Search for the cell housing the specified text and yield its [X, Y] center coordinate. 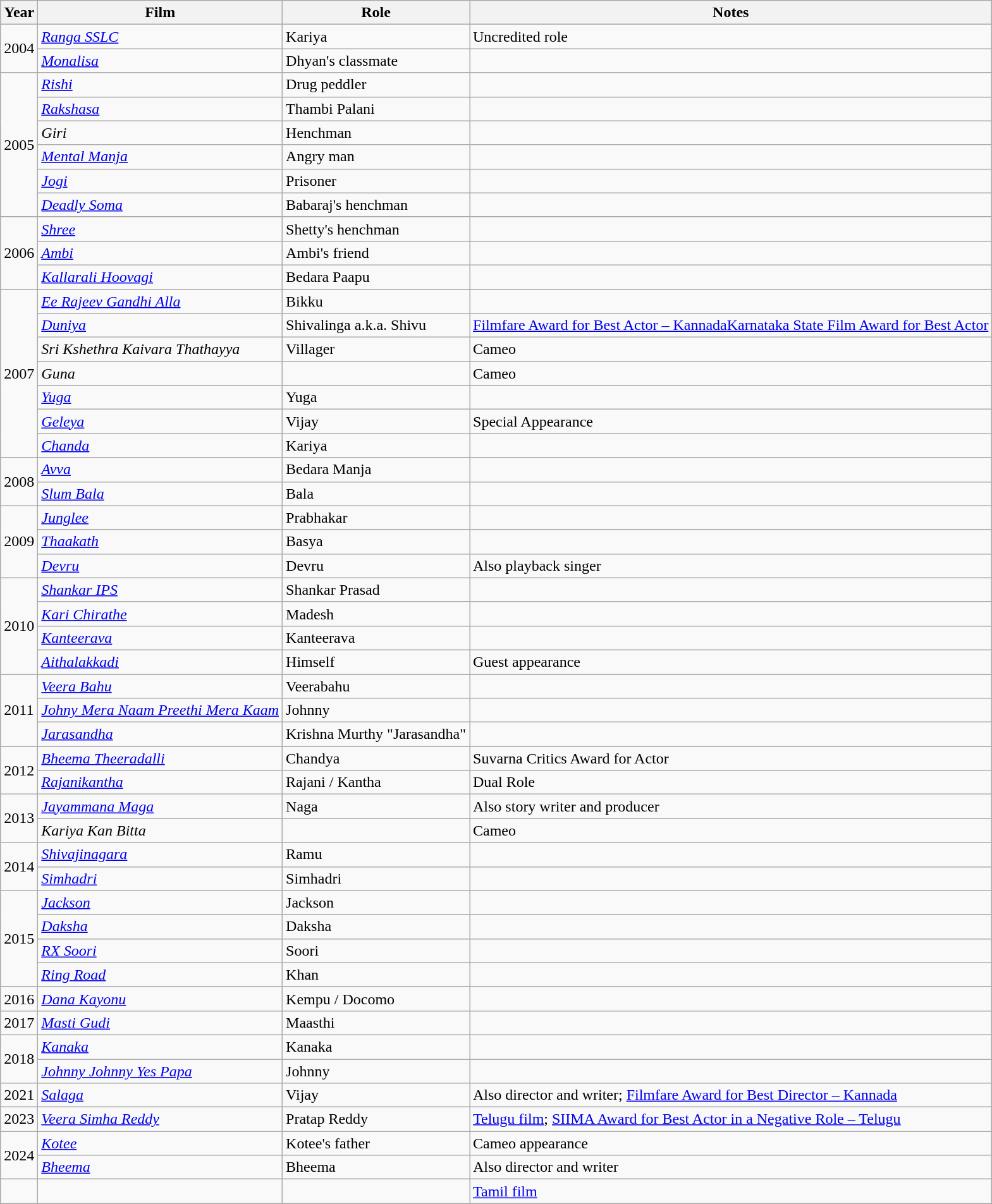
Shetty's henchman [376, 229]
Suvarna Critics Award for Actor [730, 758]
Khan [376, 975]
Filmfare Award for Best Actor – KannadaKarnataka State Film Award for Best Actor [730, 325]
2008 [19, 482]
Guest appearance [730, 662]
Ring Road [161, 975]
Mental Manja [161, 157]
Rakshasa [161, 109]
Babaraj's henchman [376, 205]
2024 [19, 1155]
Shivalinga a.k.a. Shivu [376, 325]
Krishna Murthy "Jarasandha" [376, 734]
Veerabahu [376, 686]
Special Appearance [730, 422]
Shivajinagara [161, 854]
Year [19, 13]
Cameo appearance [730, 1143]
2011 [19, 710]
2021 [19, 1095]
Bikku [376, 301]
Bheema Theeradalli [161, 758]
Ramu [376, 854]
Shankar Prasad [376, 590]
Bedara Manja [376, 470]
Aithalakkadi [161, 662]
Ambi [161, 253]
Kotee [161, 1143]
Dhyan's classmate [376, 61]
Jogi [161, 181]
Veera Bahu [161, 686]
Tamil film [730, 1191]
Kari Chirathe [161, 614]
Sri Kshethra Kaivara Thathayya [161, 350]
Telugu film; SIIMA Award for Best Actor in a Negative Role – Telugu [730, 1119]
Kempu / Docomo [376, 999]
Shankar IPS [161, 590]
Slum Bala [161, 494]
2005 [19, 145]
2017 [19, 1023]
Also director and writer; Filmfare Award for Best Director – Kannada [730, 1095]
Chandya [376, 758]
Himself [376, 662]
Prabhakar [376, 518]
Thaakath [161, 542]
Jarasandha [161, 734]
Angry man [376, 157]
Pratap Reddy [376, 1119]
Veera Simha Reddy [161, 1119]
Deadly Soma [161, 205]
Dual Role [730, 782]
Dana Kayonu [161, 999]
Monalisa [161, 61]
Also playback singer [730, 566]
RX Soori [161, 951]
Naga [376, 806]
Also story writer and producer [730, 806]
Prisoner [376, 181]
Kallarali Hoovagi [161, 277]
Maasthi [376, 1023]
Ranga SSLC [161, 37]
Villager [376, 350]
Basya [376, 542]
Giri [161, 133]
2007 [19, 374]
Notes [730, 13]
Rajanikantha [161, 782]
2014 [19, 867]
2006 [19, 253]
Drug peddler [376, 85]
Junglee [161, 518]
Avva [161, 470]
Madesh [376, 614]
2023 [19, 1119]
2012 [19, 770]
Geleya [161, 422]
Ambi's friend [376, 253]
2018 [19, 1059]
Johny Mera Naam Preethi Mera Kaam [161, 710]
Rajani / Kantha [376, 782]
Johnny Johnny Yes Papa [161, 1071]
Role [376, 13]
Soori [376, 951]
Guna [161, 374]
Chanda [161, 446]
Thambi Palani [376, 109]
Rishi [161, 85]
Salaga [161, 1095]
Also director and writer [730, 1167]
Ee Rajeev Gandhi Alla [161, 301]
Duniya [161, 325]
2016 [19, 999]
Henchman [376, 133]
2009 [19, 542]
Jayammana Maga [161, 806]
Film [161, 13]
2010 [19, 626]
2004 [19, 49]
2013 [19, 818]
Kariya Kan Bitta [161, 830]
Shree [161, 229]
Uncredited role [730, 37]
Bedara Paapu [376, 277]
Masti Gudi [161, 1023]
Kotee's father [376, 1143]
2015 [19, 939]
Bala [376, 494]
